Return (X, Y) of the center of cell containing provided text 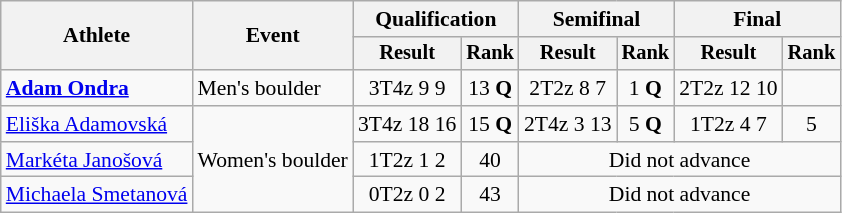
Qualification (436, 19)
Final (757, 19)
15 Q (490, 124)
5 Q (646, 124)
Markéta Janošová (97, 160)
Women's boulder (272, 160)
Athlete (97, 36)
3T4z 18 16 (407, 124)
13 Q (490, 88)
40 (490, 160)
1T2z 4 7 (728, 124)
1 Q (646, 88)
0T2z 0 2 (407, 195)
2T4z 3 13 (568, 124)
Event (272, 36)
1T2z 1 2 (407, 160)
2T2z 8 7 (568, 88)
43 (490, 195)
Semifinal (596, 19)
5 (812, 124)
3T4z 9 9 (407, 88)
2T2z 12 10 (728, 88)
Men's boulder (272, 88)
Adam Ondra (97, 88)
Eliška Adamovská (97, 124)
Michaela Smetanová (97, 195)
